Detect which cell encompasses the target text, then output its (X, Y) center coordinate. 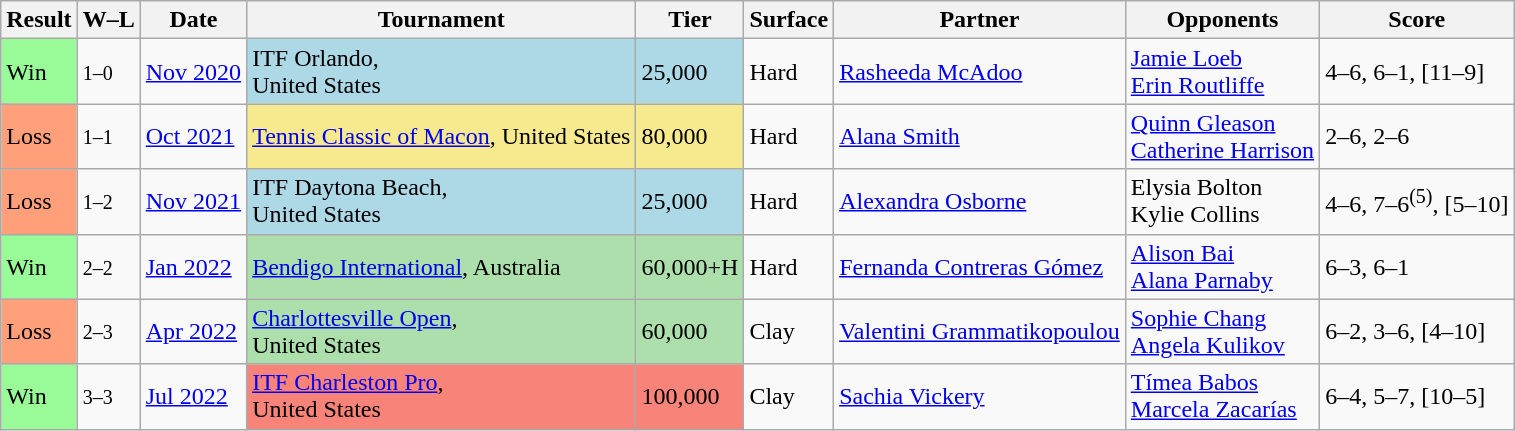
Valentini Grammatikopoulou (980, 332)
Tennis Classic of Macon, United States (442, 136)
Score (1417, 20)
4–6, 7–6(5), [5–10] (1417, 202)
Alexandra Osborne (980, 202)
3–3 (108, 396)
Tier (690, 20)
60,000+H (690, 266)
Nov 2020 (193, 72)
Nov 2021 (193, 202)
6–4, 5–7, [10–5] (1417, 396)
Result (39, 20)
Alison Bai Alana Parnaby (1222, 266)
6–3, 6–1 (1417, 266)
Jul 2022 (193, 396)
Tímea Babos Marcela Zacarías (1222, 396)
4–6, 6–1, [11–9] (1417, 72)
Fernanda Contreras Gómez (980, 266)
ITF Daytona Beach, United States (442, 202)
2–6, 2–6 (1417, 136)
60,000 (690, 332)
80,000 (690, 136)
ITF Charleston Pro, United States (442, 396)
2–3 (108, 332)
Jan 2022 (193, 266)
Quinn Gleason Catherine Harrison (1222, 136)
Bendigo International, Australia (442, 266)
Apr 2022 (193, 332)
Surface (789, 20)
Partner (980, 20)
6–2, 3–6, [4–10] (1417, 332)
2–2 (108, 266)
Sophie Chang Angela Kulikov (1222, 332)
Charlottesville Open, United States (442, 332)
W–L (108, 20)
Rasheeda McAdoo (980, 72)
Oct 2021 (193, 136)
Date (193, 20)
100,000 (690, 396)
Alana Smith (980, 136)
1–1 (108, 136)
Tournament (442, 20)
1–2 (108, 202)
Sachia Vickery (980, 396)
Opponents (1222, 20)
Elysia Bolton Kylie Collins (1222, 202)
1–0 (108, 72)
ITF Orlando, United States (442, 72)
Jamie Loeb Erin Routliffe (1222, 72)
